Search for the cell housing the specified text and yield its (X, Y) center coordinate. 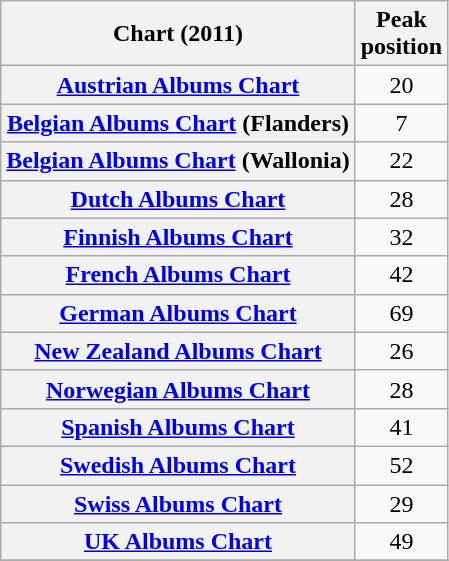
Finnish Albums Chart (178, 237)
Swiss Albums Chart (178, 503)
Spanish Albums Chart (178, 427)
52 (401, 465)
New Zealand Albums Chart (178, 351)
Dutch Albums Chart (178, 199)
Austrian Albums Chart (178, 85)
42 (401, 275)
Belgian Albums Chart (Flanders) (178, 123)
German Albums Chart (178, 313)
7 (401, 123)
29 (401, 503)
20 (401, 85)
Norwegian Albums Chart (178, 389)
49 (401, 542)
French Albums Chart (178, 275)
UK Albums Chart (178, 542)
32 (401, 237)
Belgian Albums Chart (Wallonia) (178, 161)
Swedish Albums Chart (178, 465)
41 (401, 427)
69 (401, 313)
Peakposition (401, 34)
26 (401, 351)
22 (401, 161)
Chart (2011) (178, 34)
